Find where the given text appears and provide that cell's center as (X, Y) coordinate. 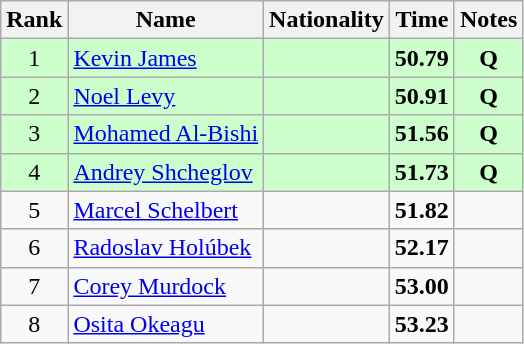
Andrey Shcheglov (166, 172)
Noel Levy (166, 96)
1 (34, 58)
Corey Murdock (166, 286)
3 (34, 134)
Rank (34, 20)
52.17 (422, 248)
50.79 (422, 58)
Nationality (327, 20)
53.00 (422, 286)
51.56 (422, 134)
Osita Okeagu (166, 324)
4 (34, 172)
50.91 (422, 96)
51.82 (422, 210)
7 (34, 286)
Time (422, 20)
51.73 (422, 172)
Radoslav Holúbek (166, 248)
Notes (488, 20)
Mohamed Al-Bishi (166, 134)
5 (34, 210)
2 (34, 96)
8 (34, 324)
Name (166, 20)
53.23 (422, 324)
Marcel Schelbert (166, 210)
6 (34, 248)
Kevin James (166, 58)
